From the cell containing the given text, extract its center point as [x, y] coordinate. 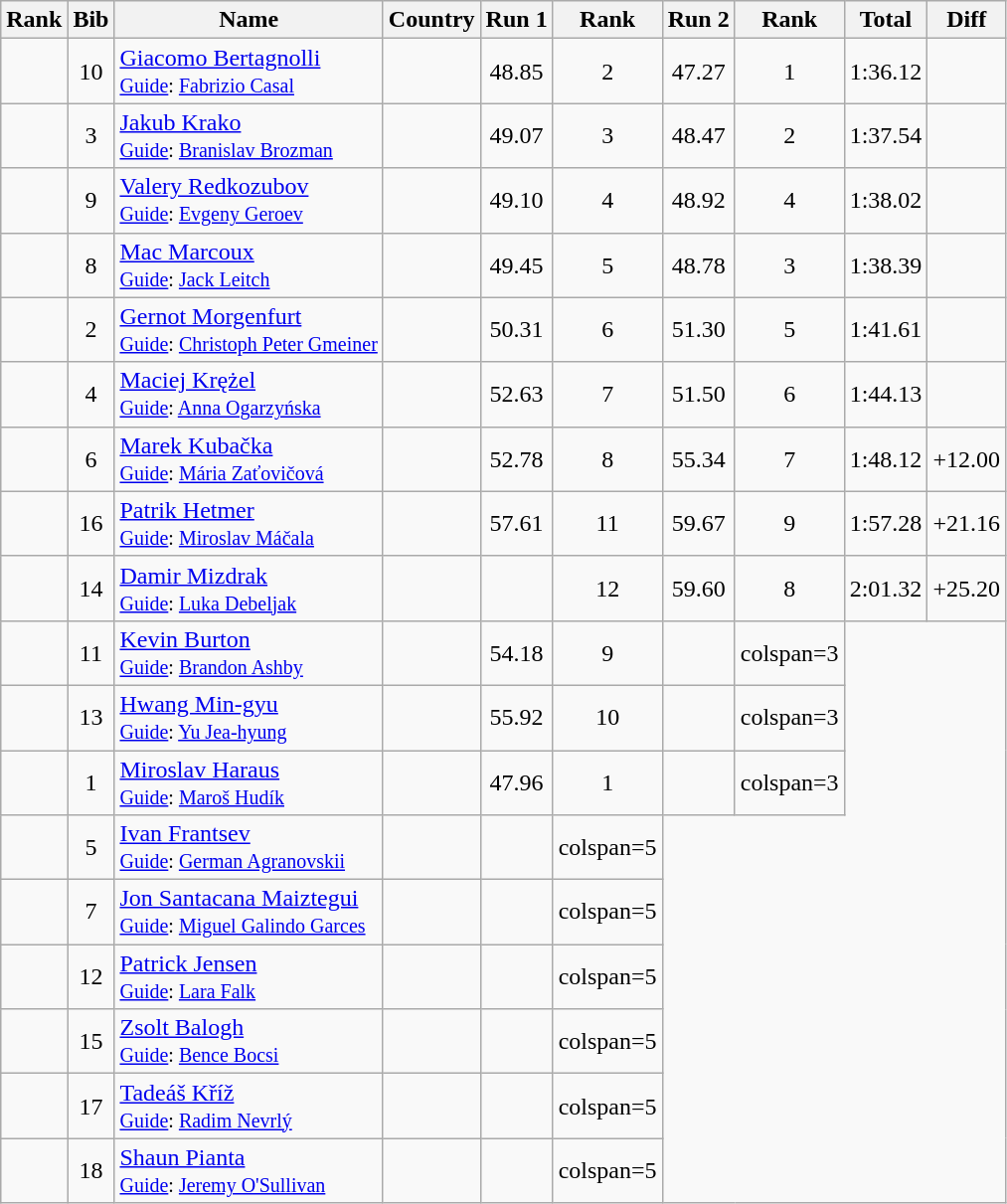
49.45 [517, 264]
Name [249, 20]
Damir MizdrakGuide: Luka Debeljak [249, 589]
48.85 [517, 72]
51.50 [698, 394]
57.61 [517, 523]
Valery RedkozubovGuide: Evgeny Geroev [249, 201]
47.27 [698, 72]
Hwang Min-gyuGuide: Yu Jea-hyung [249, 718]
1:48.12 [886, 459]
1:37.54 [886, 135]
Patrik HetmerGuide: Miroslav Máčala [249, 523]
Country [431, 20]
+12.00 [966, 459]
47.96 [517, 781]
Tadeáš KřížGuide: Radim Nevrlý [249, 1106]
48.92 [698, 201]
Jon Santacana MaizteguiGuide: Miguel Galindo Garces [249, 913]
52.78 [517, 459]
Diff [966, 20]
Zsolt BaloghGuide: Bence Bocsi [249, 1042]
59.60 [698, 589]
Ivan FrantsevGuide: German Agranovskii [249, 847]
Giacomo BertagnolliGuide: Fabrizio Casal [249, 72]
Patrick JensenGuide: Lara Falk [249, 976]
Total [886, 20]
48.78 [698, 264]
49.07 [517, 135]
Run 1 [517, 20]
16 [91, 523]
50.31 [517, 330]
Miroslav HarausGuide: Maroš Hudík [249, 781]
1:41.61 [886, 330]
+21.16 [966, 523]
52.63 [517, 394]
Mac MarcouxGuide: Jack Leitch [249, 264]
1:57.28 [886, 523]
13 [91, 718]
17 [91, 1106]
Bib [91, 20]
1:44.13 [886, 394]
54.18 [517, 652]
18 [91, 1171]
Maciej KrężelGuide: Anna Ogarzyńska [249, 394]
+25.20 [966, 589]
15 [91, 1042]
55.34 [698, 459]
Gernot MorgenfurtGuide: Christoph Peter Gmeiner [249, 330]
1:36.12 [886, 72]
49.10 [517, 201]
1:38.02 [886, 201]
Shaun PiantaGuide: Jeremy O'Sullivan [249, 1171]
14 [91, 589]
Jakub KrakoGuide: Branislav Brozman [249, 135]
55.92 [517, 718]
Run 2 [698, 20]
59.67 [698, 523]
Kevin BurtonGuide: Brandon Ashby [249, 652]
48.47 [698, 135]
51.30 [698, 330]
1:38.39 [886, 264]
Marek KubačkaGuide: Mária Zaťovičová [249, 459]
2:01.32 [886, 589]
